Extract the [x, y] coordinate from the center of the cell holding the provided text.  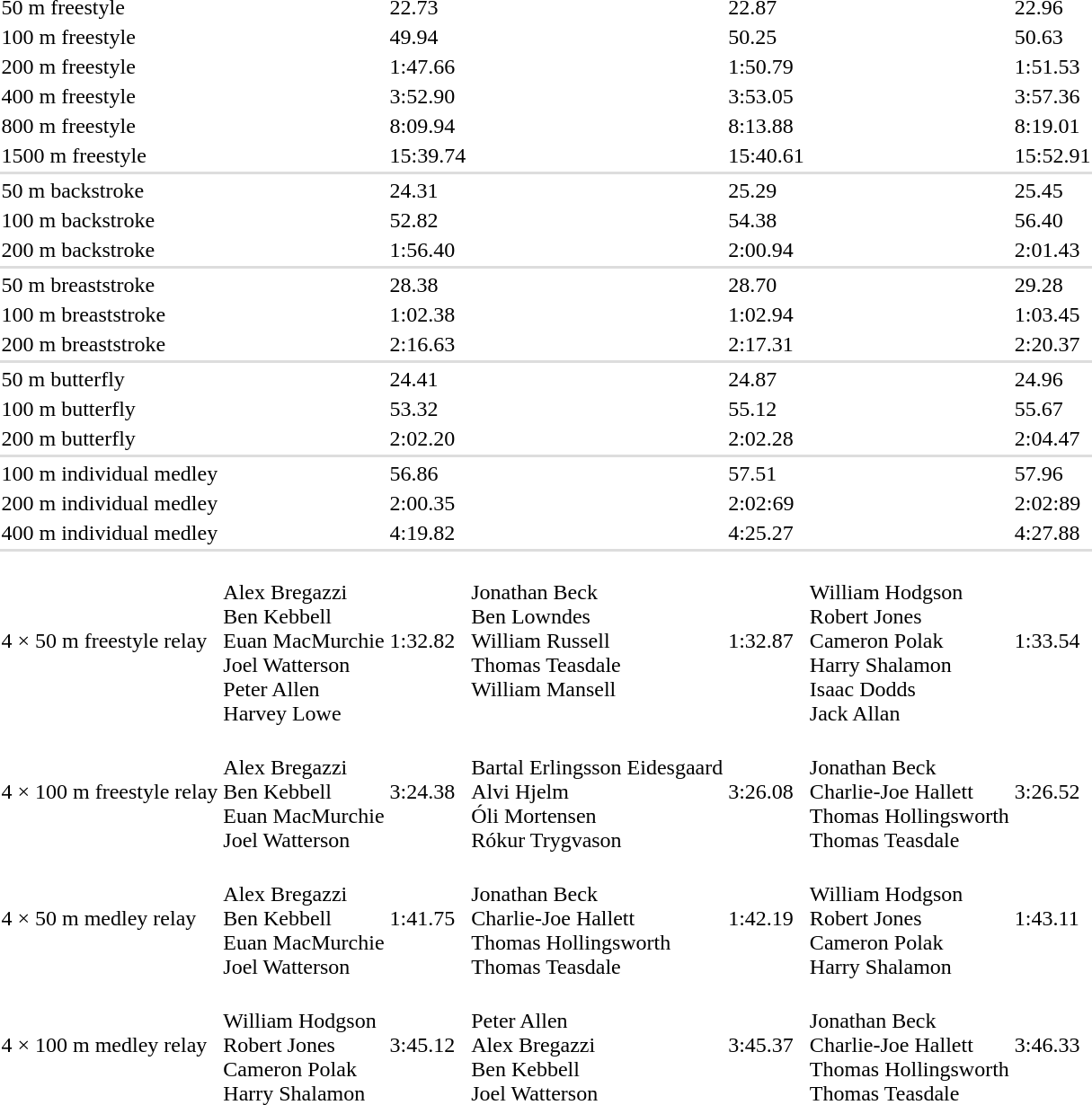
24.87 [767, 379]
54.38 [767, 220]
2:02:69 [767, 503]
William HodgsonRobert JonesCameron PolakHarry Shalamon [910, 918]
56.86 [428, 473]
1:33.54 [1052, 641]
4 × 100 m freestyle relay [110, 791]
100 m individual medley [110, 473]
1:32.87 [767, 641]
3:53.05 [767, 96]
50.63 [1052, 37]
3:57.36 [1052, 96]
1:32.82 [428, 641]
2:00.35 [428, 503]
3:52.90 [428, 96]
400 m freestyle [110, 96]
1:47.66 [428, 66]
1:03.45 [1052, 314]
1:56.40 [428, 250]
3:26.52 [1052, 791]
4:27.88 [1052, 533]
52.82 [428, 220]
2:17.31 [767, 344]
2:00.94 [767, 250]
1:51.53 [1052, 66]
100 m backstroke [110, 220]
50.25 [767, 37]
8:13.88 [767, 126]
3:26.08 [767, 791]
100 m butterfly [110, 409]
100 m freestyle [110, 37]
57.51 [767, 473]
4 × 50 m freestyle relay [110, 641]
28.38 [428, 285]
1:50.79 [767, 66]
200 m breaststroke [110, 344]
Bartal Erlingsson EidesgaardAlvi HjelmÓli MortensenRókur Trygvason [597, 791]
15:39.74 [428, 155]
Jonathan BeckBen LowndesWilliam RussellThomas TeasdaleWilliam Mansell [597, 641]
1:42.19 [767, 918]
24.41 [428, 379]
24.96 [1052, 379]
2:02.20 [428, 438]
2:20.37 [1052, 344]
1:43.11 [1052, 918]
200 m backstroke [110, 250]
3:24.38 [428, 791]
55.67 [1052, 409]
55.12 [767, 409]
2:02:89 [1052, 503]
100 m breaststroke [110, 314]
400 m individual medley [110, 533]
William HodgsonRobert JonesCameron PolakHarry ShalamonIsaac Dodds Jack Allan [910, 641]
56.40 [1052, 220]
25.29 [767, 190]
4:19.82 [428, 533]
25.45 [1052, 190]
1:02.38 [428, 314]
1:02.94 [767, 314]
1500 m freestyle [110, 155]
24.31 [428, 190]
28.70 [767, 285]
2:01.43 [1052, 250]
50 m backstroke [110, 190]
200 m butterfly [110, 438]
2:16.63 [428, 344]
57.96 [1052, 473]
2:02.28 [767, 438]
1:41.75 [428, 918]
53.32 [428, 409]
4:25.27 [767, 533]
29.28 [1052, 285]
800 m freestyle [110, 126]
4 × 50 m medley relay [110, 918]
200 m individual medley [110, 503]
200 m freestyle [110, 66]
8:09.94 [428, 126]
50 m breaststroke [110, 285]
2:04.47 [1052, 438]
Alex BregazziBen KebbellEuan MacMurchieJoel WattersonPeter Allen Harvey Lowe [304, 641]
50 m butterfly [110, 379]
49.94 [428, 37]
15:40.61 [767, 155]
15:52.91 [1052, 155]
8:19.01 [1052, 126]
